Return the (x, y) coordinate for the center point of the cell that contains the specified text.  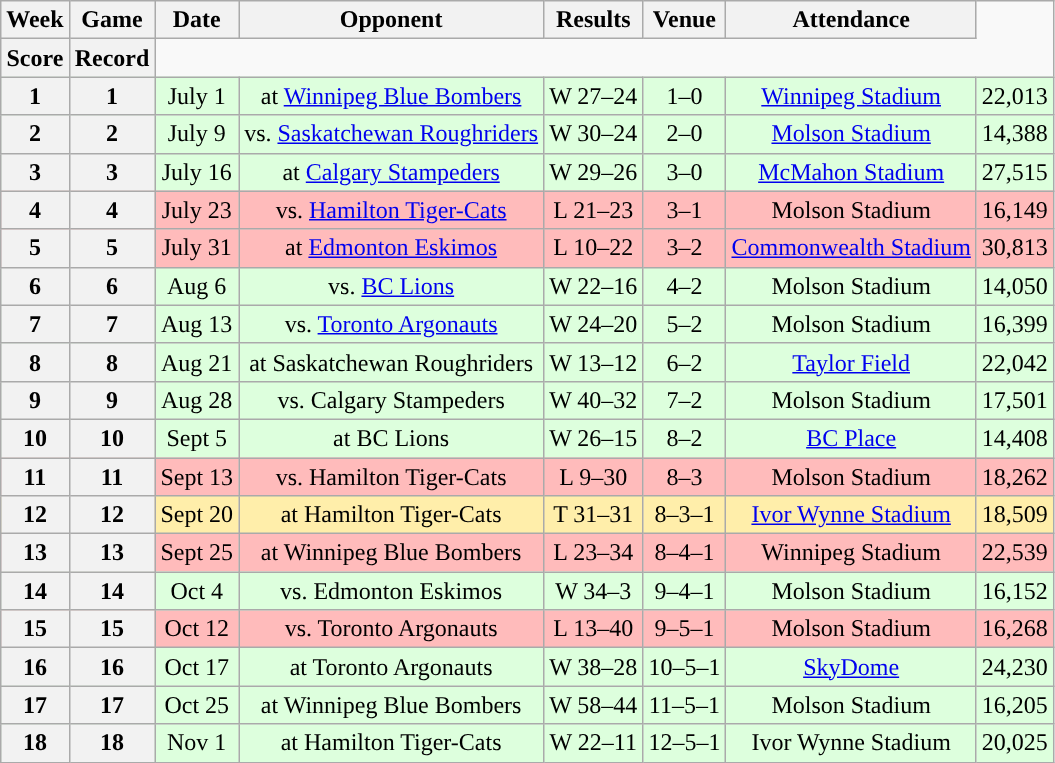
30,813 (1014, 248)
11–5–1 (684, 705)
W 22–11 (594, 743)
W 38–28 (594, 667)
Opponent (392, 20)
16,205 (1014, 705)
W 13–12 (594, 362)
at Calgary Stampeders (392, 172)
W 30–24 (594, 134)
Sept 13 (197, 477)
Results (594, 20)
Aug 21 (197, 362)
7–2 (684, 400)
L 10–22 (594, 248)
vs. Edmonton Eskimos (392, 591)
Nov 1 (197, 743)
Taylor Field (851, 362)
L 9–30 (594, 477)
14,050 (1014, 286)
Score (35, 58)
T 31–31 (594, 515)
W 27–24 (594, 96)
8–2 (684, 438)
12–5–1 (684, 743)
at Saskatchewan Roughriders (392, 362)
16,268 (1014, 629)
27,515 (1014, 172)
3–1 (684, 210)
at Toronto Argonauts (392, 667)
vs. Saskatchewan Roughriders (392, 134)
Aug 28 (197, 400)
4–2 (684, 286)
Attendance (851, 20)
20,025 (1014, 743)
17,501 (1014, 400)
W 58–44 (594, 705)
Date (197, 20)
Oct 17 (197, 667)
8–3 (684, 477)
L 21–23 (594, 210)
14,388 (1014, 134)
Commonwealth Stadium (851, 248)
Aug 6 (197, 286)
3–2 (684, 248)
W 34–3 (594, 591)
vs. Calgary Stampeders (392, 400)
Aug 13 (197, 324)
5–2 (684, 324)
1–0 (684, 96)
L 23–34 (594, 553)
L 13–40 (594, 629)
9–5–1 (684, 629)
July 23 (197, 210)
W 29–26 (594, 172)
Oct 4 (197, 591)
Venue (684, 20)
3–0 (684, 172)
Oct 12 (197, 629)
16,152 (1014, 591)
Sept 20 (197, 515)
16,399 (1014, 324)
8–4–1 (684, 553)
22,042 (1014, 362)
vs. BC Lions (392, 286)
at Edmonton Eskimos (392, 248)
22,013 (1014, 96)
July 31 (197, 248)
8–3–1 (684, 515)
22,539 (1014, 553)
Sept 5 (197, 438)
McMahon Stadium (851, 172)
W 22–16 (594, 286)
10–5–1 (684, 667)
2–0 (684, 134)
W 24–20 (594, 324)
Oct 25 (197, 705)
Week (35, 20)
18,509 (1014, 515)
W 40–32 (594, 400)
6–2 (684, 362)
9–4–1 (684, 591)
July 9 (197, 134)
July 16 (197, 172)
at BC Lions (392, 438)
14,408 (1014, 438)
16,149 (1014, 210)
24,230 (1014, 667)
July 1 (197, 96)
W 26–15 (594, 438)
Sept 25 (197, 553)
BC Place (851, 438)
18,262 (1014, 477)
SkyDome (851, 667)
Record (112, 58)
Game (112, 20)
